Capture the cell that displays the provided text and extract its [x, y] central coordinate. 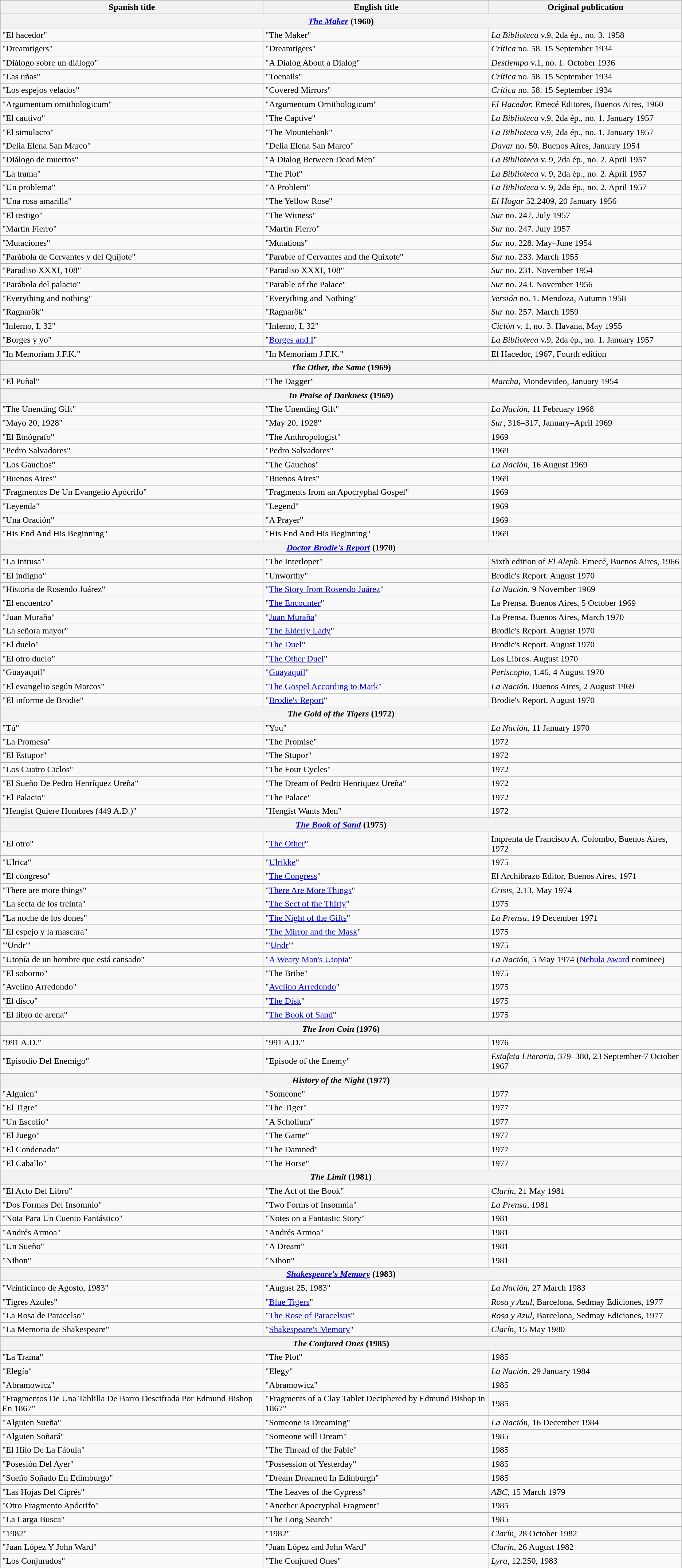
Imprenta de Francisco A. Colombo, Buenos Aires, 1972 [585, 843]
"Nota Para Un Cuento Fantástico" [132, 1219]
"Dream Dreamed In Edinburgh" [376, 1478]
Clarín, 15 May 1980 [585, 1330]
"Covered Mirrors" [376, 90]
"El hacedor" [132, 35]
"Notes on a Fantastic Story" [376, 1219]
"Un Escolio" [132, 1122]
"Posesión Del Ayer" [132, 1464]
The Conjured Ones (1985) [341, 1343]
"The Sect of the Thirty" [376, 904]
"Hengist Quiere Hombres (449 A.D.)" [132, 811]
"El Caballo" [132, 1163]
"A Weary Man's Utopia" [376, 959]
La Nación, 11 January 1970 [585, 728]
"El simulacro" [132, 132]
"El indigno" [132, 575]
"La Rosa de Paracelso" [132, 1316]
"There Are More Things" [376, 890]
"El Estupor" [132, 755]
Original publication [585, 7]
"The Night of the Gifts" [376, 918]
"The Mountebank" [376, 132]
"The Encounter" [376, 603]
The Iron Coin (1976) [341, 1028]
"The Dagger" [376, 381]
1976 [585, 1042]
"El Etnógrafo" [132, 437]
La Nación. Buenos Aires, 2 August 1969 [585, 686]
Doctor Brodie's Report (1970) [341, 548]
"The Rose of Paracelsus" [376, 1316]
"Juan López Y John Ward" [132, 1547]
Marcha, Mondevideo, January 1954 [585, 381]
"Borges y yo" [132, 340]
"Juan López and John Ward" [376, 1547]
"Everything and nothing" [132, 298]
"Mayo 20, 1928" [132, 423]
"Los Gauchos" [132, 465]
"May 20, 1928" [376, 423]
"Shakespeare's Memory" [376, 1330]
"The Witness" [376, 215]
"Possession of Yesterday" [376, 1464]
"Alguien" [132, 1094]
"El congreso" [132, 876]
"La Memoria de Shakespeare" [132, 1330]
"The Game" [376, 1135]
"La Larga Busca" [132, 1519]
Destiempo v.1, no. 1. October 1936 [585, 63]
"La secta de los treinta" [132, 904]
"The Other Duel" [376, 659]
"La Trama" [132, 1357]
"Los Cuatro Ciclos" [132, 769]
"El duelo" [132, 645]
Sur no. 243. November 1956 [585, 284]
"El espejo y la mascara" [132, 932]
La Prensa, 19 December 1971 [585, 918]
"Brodie's Report" [376, 700]
"Una Oración" [132, 520]
"A Dream" [376, 1246]
ABC, 15 March 1979 [585, 1492]
Spanish title [132, 7]
"Dos Formas Del Insomnio" [132, 1205]
Sur no. 257. March 1959 [585, 312]
"Argumentum Ornithologicum" [376, 104]
"The Gauchos" [376, 465]
"El otro" [132, 843]
"The Yellow Rose" [376, 201]
"The Tiger" [376, 1108]
El Hogar 52.2409, 20 January 1956 [585, 201]
"El Hilo De La Fábula" [132, 1450]
"The Damned" [376, 1149]
"Fragmentos De Una Tablilla De Barro Descifrada Por Edmund Bishop En 1867" [132, 1404]
"Parábola de Cervantes y del Quijote" [132, 257]
"Blue Tigers" [376, 1302]
"The Anthropologist" [376, 437]
"La intrusa" [132, 561]
"Elegía" [132, 1371]
"Alguien Sueña" [132, 1422]
"The Bribe" [376, 973]
"Los espejos velados" [132, 90]
"The Captive" [376, 118]
Clarín, 26 August 1982 [585, 1547]
"La Promesa" [132, 742]
La Prensa. Buenos Aires, 5 October 1969 [585, 603]
"The Conjured Ones" [376, 1561]
"Una rosa amarilla" [132, 201]
"The Story from Rosendo Juárez" [376, 589]
"The Mirror and the Mask" [376, 932]
Sur no. 233. March 1955 [585, 257]
"The Leaves of the Cypress" [376, 1492]
"El Puñal" [132, 381]
In Praise of Darkness (1969) [341, 395]
"La noche de los dones" [132, 918]
"Parable of the Palace" [376, 284]
"El Tigre" [132, 1108]
"Las uñas" [132, 76]
La Prensa. Buenos Aires, March 1970 [585, 617]
"El Juego" [132, 1135]
La Nación, 16 December 1984 [585, 1422]
La Nación. 9 November 1969 [585, 589]
"La señora mayor" [132, 631]
The Book of Sand (1975) [341, 825]
"Hengist Wants Men" [376, 811]
"The Book of Sand" [376, 1015]
"El cautivo" [132, 118]
"Los Conjurados" [132, 1561]
The Maker (1960) [341, 21]
"The Elderly Lady" [376, 631]
La Prensa, 1981 [585, 1205]
"Sueño Soñado En Edimburgo" [132, 1478]
"El Condenado" [132, 1149]
Estafeta Literaria, 379–380, 23 September-7 October 1967 [585, 1061]
"Episodio Del Enemigo" [132, 1061]
"Fragments from an Apocryphal Gospel" [376, 492]
"Elegy" [376, 1371]
"Utopía de un hombre que está cansado" [132, 959]
Davar no. 50. Buenos Aires, January 1954 [585, 146]
La Nación, 11 February 1968 [585, 409]
La Biblioteca v.9, 2da ép., no. 3. 1958 [585, 35]
"The Long Search" [376, 1519]
"Un problema" [132, 187]
Ciclón v. 1, no. 3. Havana, May 1955 [585, 326]
La Nación, 27 March 1983 [585, 1288]
"El otro duelo" [132, 659]
"Someone" [376, 1094]
"The Duel" [376, 645]
"There are more things" [132, 890]
La Nación, 29 January 1984 [585, 1371]
"La trama" [132, 174]
"Legend" [376, 506]
Crisis, 2.13, May 1974 [585, 890]
"Fragments of a Clay Tablet Deciphered by Edmund Bishop in 1867" [376, 1404]
"The Act of the Book" [376, 1191]
The Gold of the Tigers (1972) [341, 714]
Los Libros. August 1970 [585, 659]
"Tigres Azules" [132, 1302]
"Someone will Dream" [376, 1436]
English title [376, 7]
The Limit (1981) [341, 1177]
"Two Forms of Insomnia" [376, 1205]
"El Acto Del Libro" [132, 1191]
"El disco" [132, 1001]
"The Dream of Pedro Henriquez Ureña" [376, 783]
"Historia de Rosendo Juárez" [132, 589]
"Diálogo de muertos" [132, 159]
"Episode of the Enemy" [376, 1061]
"A Prayer" [376, 520]
"El encuentro" [132, 603]
La Nación, 5 May 1974 (Nebula Award nominee) [585, 959]
El Archibrazo Editor, Buenos Aires, 1971 [585, 876]
"Diálogo sobre un diálogo" [132, 63]
"A Problem" [376, 187]
"The Disk" [376, 1001]
Versión no. 1. Mendoza, Autumn 1958 [585, 298]
"El evangelio según Marcos" [132, 686]
El Hacedor, 1967, Fourth edition [585, 354]
"The Horse" [376, 1163]
"Las Hojas Del Ciprés" [132, 1492]
"The Gospel According to Mark" [376, 686]
Periscopio, 1.46, 4 August 1970 [585, 672]
"Fragmentos De Un Evangelio Apócrifo" [132, 492]
Clarín, 28 October 1982 [585, 1533]
"El testigo" [132, 215]
"The Interloper" [376, 561]
"The Congress" [376, 876]
"El Sueño De Pedro Henríquez Ureña" [132, 783]
"Un Sueño" [132, 1246]
"The Maker" [376, 35]
"El soborno" [132, 973]
"Everything and Nothing" [376, 298]
"The Stupor" [376, 755]
"The Other" [376, 843]
"Tú" [132, 728]
"El libro de arena" [132, 1015]
"The Palace" [376, 797]
"A Dialog About a Dialog" [376, 63]
"Another Apocryphal Fragment" [376, 1505]
"Veinticinco de Agosto, 1983" [132, 1288]
"Mutations" [376, 243]
"The Promise" [376, 742]
"A Scholium" [376, 1122]
"Mutaciones" [132, 243]
Shakespeare's Memory (1983) [341, 1274]
"Ulrikke" [376, 862]
Sur no. 231. November 1954 [585, 270]
Sur no. 228. May–June 1954 [585, 243]
El Hacedor. Emecé Editores, Buenos Aires, 1960 [585, 104]
"You" [376, 728]
History of the Night (1977) [341, 1080]
"Toenails" [376, 76]
"A Dialog Between Dead Men" [376, 159]
"Unworthy" [376, 575]
"El Palacio" [132, 797]
Sixth edition of El Aleph. Emecé, Buenos Aires, 1966 [585, 561]
"Leyenda" [132, 506]
"Ulrica" [132, 862]
"El informe de Brodie" [132, 700]
"Alguien Soñará" [132, 1436]
Clarín, 21 May 1981 [585, 1191]
"Parable of Cervantes and the Quixote" [376, 257]
"The Thread of the Fable" [376, 1450]
"August 25, 1983" [376, 1288]
La Nación, 16 August 1969 [585, 465]
"The Four Cycles" [376, 769]
"Parábola del palacio" [132, 284]
Sur, 316–317, January–April 1969 [585, 423]
"Borges and I" [376, 340]
"Otro Fragmento Apócrifo" [132, 1505]
The Other, the Same (1969) [341, 367]
"Argumentum ornithologicum" [132, 104]
"Someone is Dreaming" [376, 1422]
Lyra, 12.250, 1983 [585, 1561]
